Provide the (x, y) coordinate of the cell's center where the given text is located.  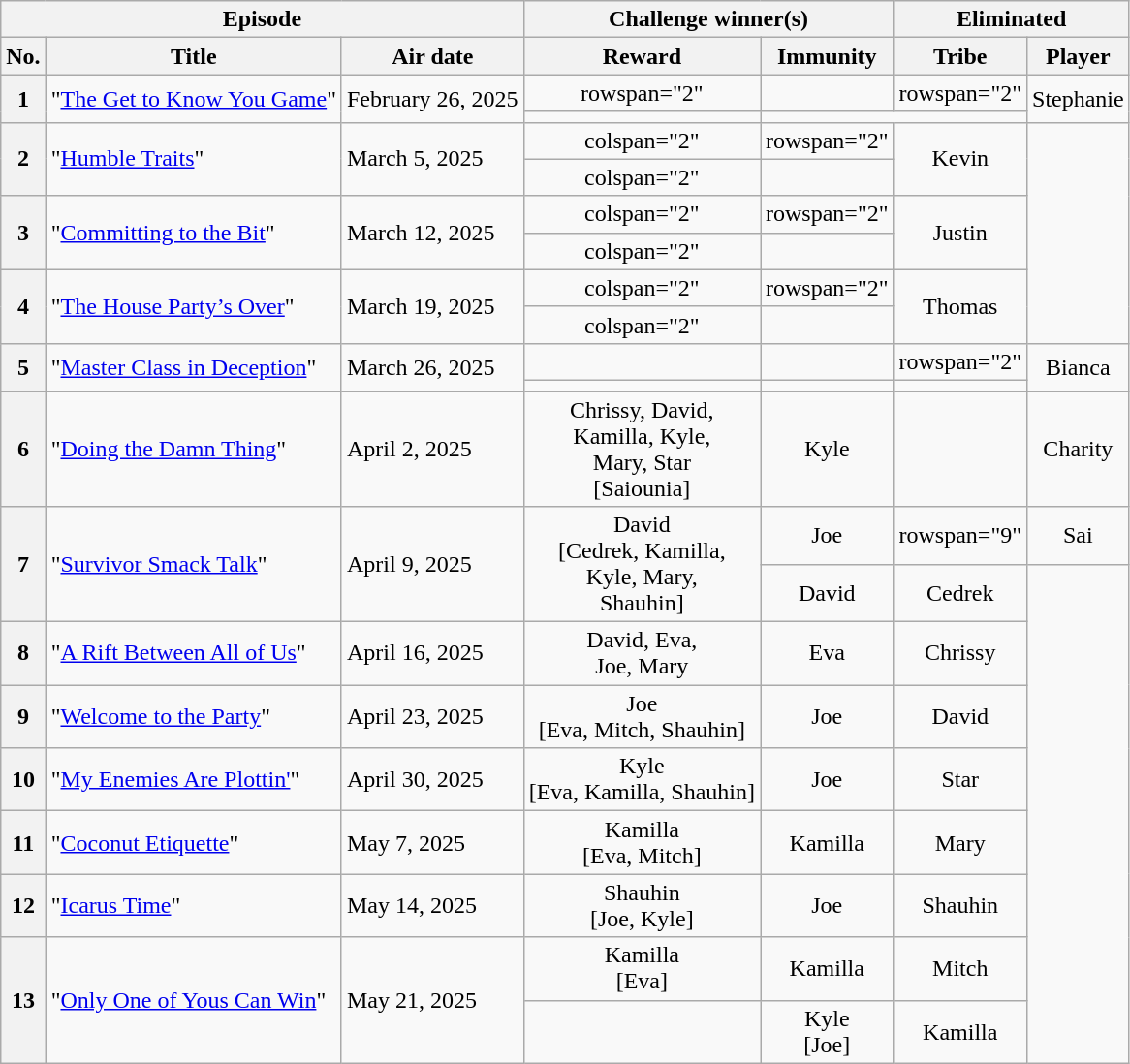
Star (960, 779)
"Welcome to the Party" (194, 717)
March 26, 2025 (432, 366)
4 (23, 306)
"Only One of Yous Can Win" (194, 1000)
May 14, 2025 (432, 905)
April 16, 2025 (432, 653)
Eva (827, 653)
Kyle[Joe] (827, 1031)
April 23, 2025 (432, 717)
Charity (1079, 450)
Kyle[Eva, Kamilla, Shauhin] (642, 779)
7 (23, 564)
"A Rift Between All of Us" (194, 653)
"Doing the Damn Thing" (194, 450)
March 5, 2025 (432, 159)
"The Get to Know You Game" (194, 99)
April 2, 2025 (432, 450)
Immunity (827, 56)
Challenge winner(s) (708, 19)
Mitch (960, 969)
Kevin (960, 159)
Joe[Eva, Mitch, Shauhin] (642, 717)
David[Cedrek, Kamilla,Kyle, Mary,Shauhin] (642, 564)
rowspan="9" (960, 536)
No. (23, 56)
David, Eva,Joe, Mary (642, 653)
3 (23, 233)
Kyle (827, 450)
1 (23, 99)
Bianca (1079, 366)
"The House Party’s Over" (194, 306)
Player (1079, 56)
2 (23, 159)
Air date (432, 56)
"My Enemies Are Plottin'" (194, 779)
Shauhin (960, 905)
Tribe (960, 56)
March 12, 2025 (432, 233)
February 26, 2025 (432, 99)
"Committing to the Bit" (194, 233)
Justin (960, 233)
Shauhin[Joe, Kyle] (642, 905)
Kamilla[Eva] (642, 969)
Thomas (960, 306)
Mary (960, 843)
6 (23, 450)
Stephanie (1079, 99)
"Master Class in Deception" (194, 366)
May 7, 2025 (432, 843)
"Icarus Time" (194, 905)
Episode (262, 19)
April 9, 2025 (432, 564)
12 (23, 905)
8 (23, 653)
11 (23, 843)
13 (23, 1000)
Sai (1079, 536)
April 30, 2025 (432, 779)
10 (23, 779)
9 (23, 717)
March 19, 2025 (432, 306)
Cedrek (960, 593)
Chrissy, David,Kamilla, Kyle,Mary, Star[Saiounia] (642, 450)
May 21, 2025 (432, 1000)
"Coconut Etiquette" (194, 843)
"Survivor Smack Talk" (194, 564)
Kamilla[Eva, Mitch] (642, 843)
Chrissy (960, 653)
Title (194, 56)
5 (23, 366)
"Humble Traits" (194, 159)
Reward (642, 56)
Eliminated (1012, 19)
